Detect which cell encompasses the target text, then output its [X, Y] center coordinate. 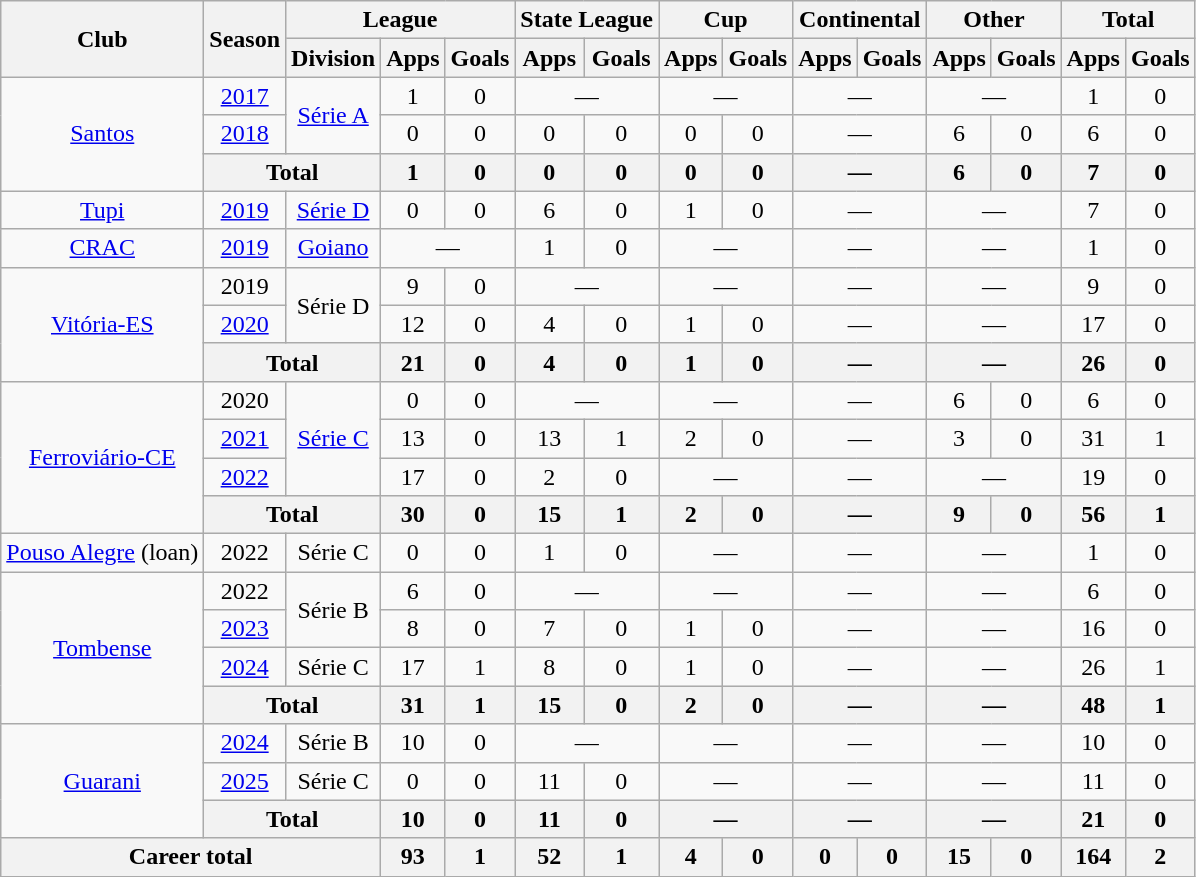
Division [334, 58]
52 [550, 857]
CRAC [102, 248]
56 [1093, 515]
Tombense [102, 648]
Other [994, 20]
164 [1093, 857]
Goiano [334, 248]
19 [1093, 477]
Guarani [102, 781]
2025 [245, 781]
16 [1093, 629]
Season [245, 39]
Continental [860, 20]
48 [1093, 705]
93 [413, 857]
Pouso Alegre (loan) [102, 553]
Vitória-ES [102, 324]
League [400, 20]
Career total [191, 857]
State League [587, 20]
2023 [245, 629]
Série A [334, 115]
Cup [726, 20]
Tupi [102, 210]
3 [959, 438]
Club [102, 39]
12 [413, 324]
Santos [102, 134]
30 [413, 515]
2018 [245, 134]
2017 [245, 96]
2021 [245, 438]
Ferroviário-CE [102, 457]
